Provide the (x, y) coordinate of the cell's center where the given text is located.  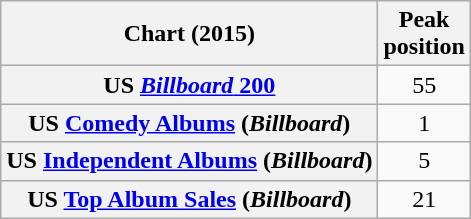
US Independent Albums (Billboard) (190, 161)
US Comedy Albums (Billboard) (190, 123)
55 (424, 85)
US Billboard 200 (190, 85)
US Top Album Sales (Billboard) (190, 199)
5 (424, 161)
Peakposition (424, 34)
1 (424, 123)
21 (424, 199)
Chart (2015) (190, 34)
